Determine the (X, Y) coordinate at the center of the cell enclosing the given text.  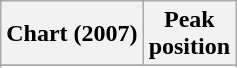
Chart (2007) (72, 34)
Peakposition (189, 34)
